Extract the [X, Y] coordinate from the center of the cell holding the provided text.  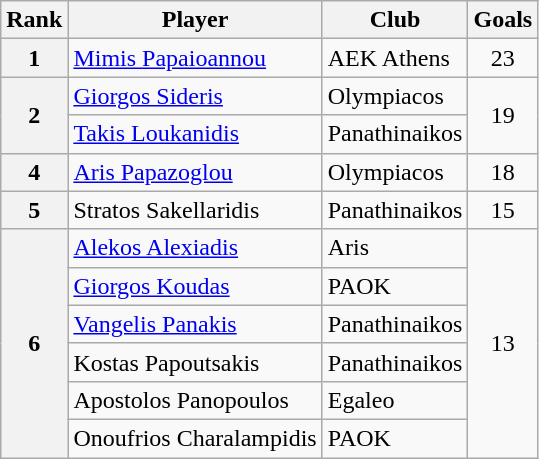
Mimis Papaioannou [195, 58]
1 [34, 58]
Club [395, 20]
Apostolos Panopoulos [195, 400]
Giorgos Koudas [195, 286]
Stratos Sakellaridis [195, 210]
Goals [503, 20]
Vangelis Panakis [195, 324]
18 [503, 172]
Onoufrios Charalampidis [195, 438]
AEK Athens [395, 58]
Kostas Papoutsakis [195, 362]
15 [503, 210]
Alekos Alexiadis [195, 248]
4 [34, 172]
Aris Papazoglou [195, 172]
Aris [395, 248]
Player [195, 20]
Takis Loukanidis [195, 134]
23 [503, 58]
Egaleo [395, 400]
Giorgos Sideris [195, 96]
5 [34, 210]
2 [34, 115]
6 [34, 343]
19 [503, 115]
13 [503, 343]
Rank [34, 20]
